Locate the cell with the specified text and output its [X, Y] center coordinate. 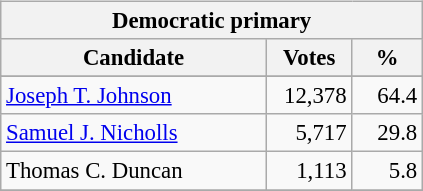
64.4 [388, 96]
1,113 [309, 171]
29.8 [388, 133]
Joseph T. Johnson [134, 96]
5,717 [309, 133]
Samuel J. Nicholls [134, 133]
12,378 [309, 96]
Votes [309, 58]
Candidate [134, 58]
5.8 [388, 171]
Democratic primary [212, 21]
% [388, 58]
Thomas C. Duncan [134, 171]
